Extract the (x, y) coordinate from the center of the cell holding the provided text.  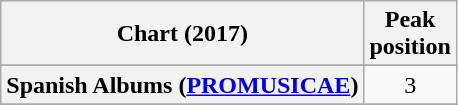
Spanish Albums (PROMUSICAE) (182, 85)
Peak position (410, 34)
3 (410, 85)
Chart (2017) (182, 34)
